Determine the [x, y] coordinate at the center of the cell enclosing the given text.  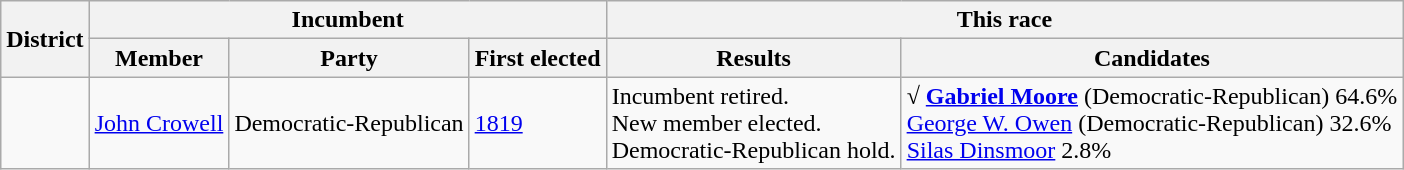
Results [754, 58]
John Crowell [159, 123]
District [45, 39]
Incumbent [348, 20]
√ Gabriel Moore (Democratic-Republican) 64.6%George W. Owen (Democratic-Republican) 32.6%Silas Dinsmoor 2.8% [1152, 123]
Candidates [1152, 58]
Democratic-Republican [349, 123]
Incumbent retired.New member elected.Democratic-Republican hold. [754, 123]
First elected [538, 58]
Member [159, 58]
Party [349, 58]
1819 [538, 123]
This race [1004, 20]
